Output the (X, Y) coordinate of the center of the cell containing the given text.  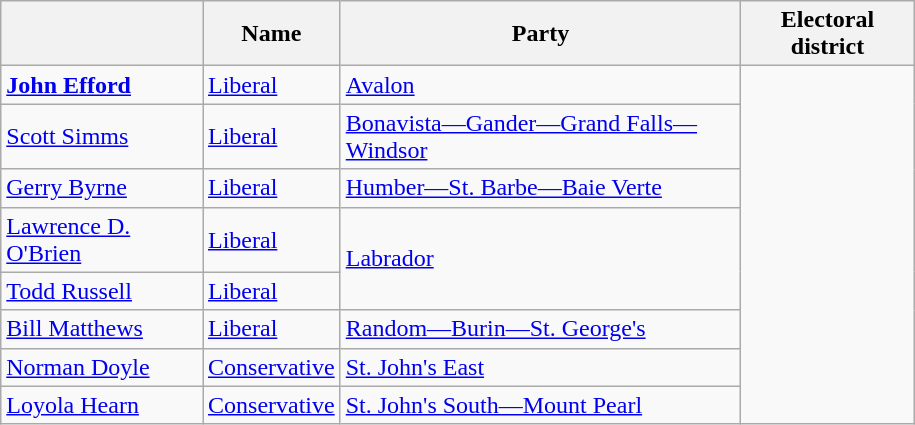
Todd Russell (102, 291)
Bonavista—Gander—Grand Falls—Windsor (540, 136)
Gerry Byrne (102, 188)
Electoral district (828, 34)
Bill Matthews (102, 329)
St. John's East (540, 367)
St. John's South—Mount Pearl (540, 405)
Norman Doyle (102, 367)
Loyola Hearn (102, 405)
Avalon (540, 85)
Lawrence D. O'Brien (102, 240)
Random—Burin—St. George's (540, 329)
Scott Simms (102, 136)
Name (271, 34)
Humber—St. Barbe—Baie Verte (540, 188)
Party (540, 34)
John Efford (102, 85)
Labrador (540, 258)
